For the text-containing cell, return its midpoint in (x, y) coordinate format. 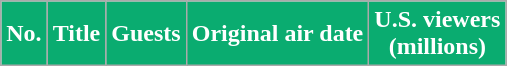
Title (76, 34)
U.S. viewers(millions) (438, 34)
No. (24, 34)
Original air date (278, 34)
Guests (146, 34)
